Identify which cell holds the provided text, then report its (X, Y) central coordinate. 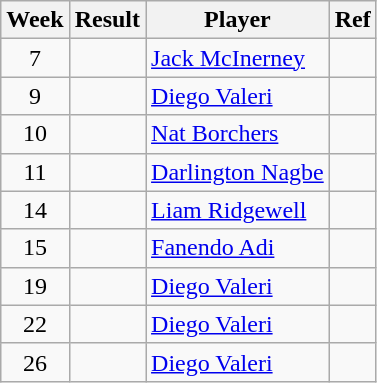
22 (35, 324)
Jack McInerney (238, 58)
26 (35, 362)
9 (35, 96)
11 (35, 172)
Ref (352, 20)
Week (35, 20)
15 (35, 248)
Liam Ridgewell (238, 210)
Nat Borchers (238, 134)
Result (107, 20)
Darlington Nagbe (238, 172)
19 (35, 286)
Fanendo Adi (238, 248)
14 (35, 210)
Player (238, 20)
10 (35, 134)
7 (35, 58)
